Determine the (X, Y) coordinate at the center of the cell enclosing the given text.  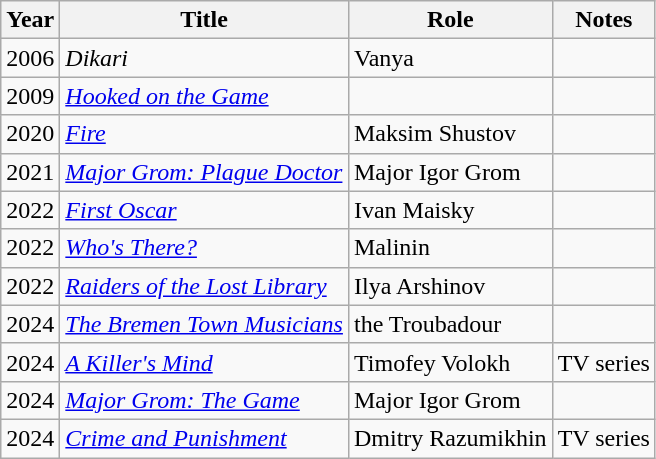
Who's There? (204, 248)
Major Grom: Plague Doctor (204, 172)
2009 (30, 96)
Ilya Arshinov (450, 286)
Maksim Shustov (450, 134)
Fire (204, 134)
Timofey Volokh (450, 362)
2020 (30, 134)
Year (30, 20)
Crime and Punishment (204, 438)
Vanya (450, 58)
Malinin (450, 248)
Notes (604, 20)
The Bremen Town Musicians (204, 324)
the Troubadour (450, 324)
Dikari (204, 58)
2006 (30, 58)
Dmitry Razumikhin (450, 438)
Role (450, 20)
Ivan Maisky (450, 210)
2021 (30, 172)
Hooked on the Game (204, 96)
Raiders of the Lost Library (204, 286)
A Killer's Mind (204, 362)
Major Grom: The Game (204, 400)
First Oscar (204, 210)
Title (204, 20)
